Capture the cell that displays the provided text and extract its [x, y] central coordinate. 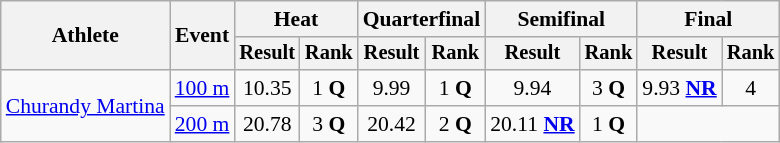
9.94 [532, 88]
100 m [202, 88]
20.78 [267, 124]
2 Q [455, 124]
20.42 [392, 124]
9.99 [392, 88]
4 [751, 88]
Quarterfinal [422, 19]
Final [708, 19]
Semifinal [561, 19]
Athlete [86, 36]
20.11 NR [532, 124]
Event [202, 36]
10.35 [267, 88]
200 m [202, 124]
Heat [296, 19]
Churandy Martina [86, 106]
9.93 NR [679, 88]
